Return the (X, Y) coordinate for the center point of the cell that contains the specified text.  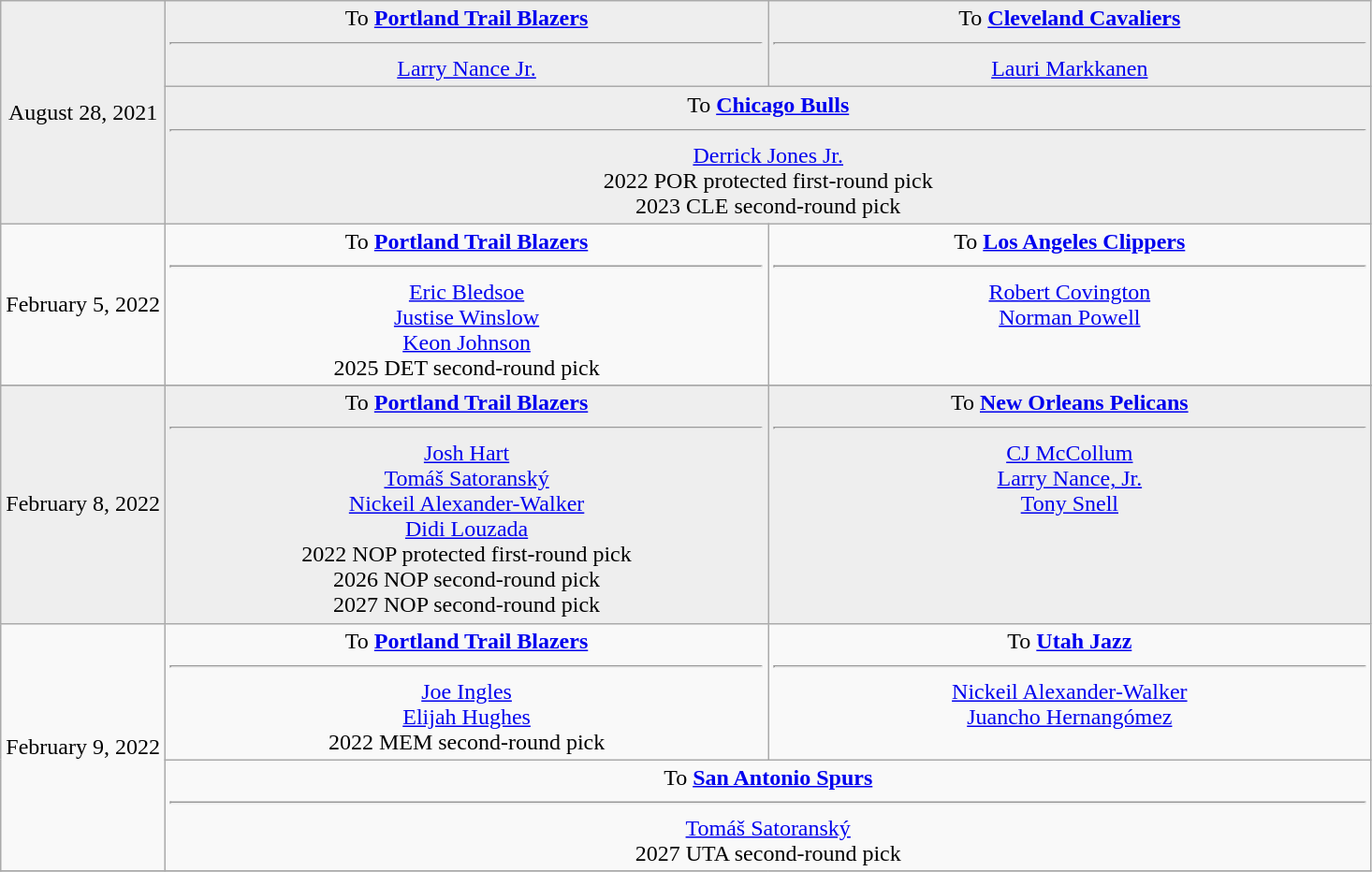
To New Orleans PelicansCJ McCollumLarry Nance, Jr.Tony Snell (1070, 504)
To Utah JazzNickeil Alexander-WalkerJuancho Hernangómez (1070, 691)
To Los Angeles ClippersRobert CovingtonNorman Powell (1070, 305)
To Portland Trail BlazersJoe InglesElijah Hughes2022 MEM second-round pick (466, 691)
February 8, 2022 (83, 504)
To Cleveland CavaliersLauri Markkanen (1070, 44)
To San Antonio SpursTomáš Satoranský2027 UTA second-round pick (767, 816)
August 28, 2021 (83, 112)
February 5, 2022 (83, 305)
To Chicago BullsDerrick Jones Jr.2022 POR protected first-round pick2023 CLE second-round pick (767, 155)
February 9, 2022 (83, 747)
To Portland Trail BlazersLarry Nance Jr. (466, 44)
To Portland Trail BlazersEric BledsoeJustise WinslowKeon Johnson2025 DET second-round pick (466, 305)
